Provide the [X, Y] coordinate of the cell's center where the given text is located.  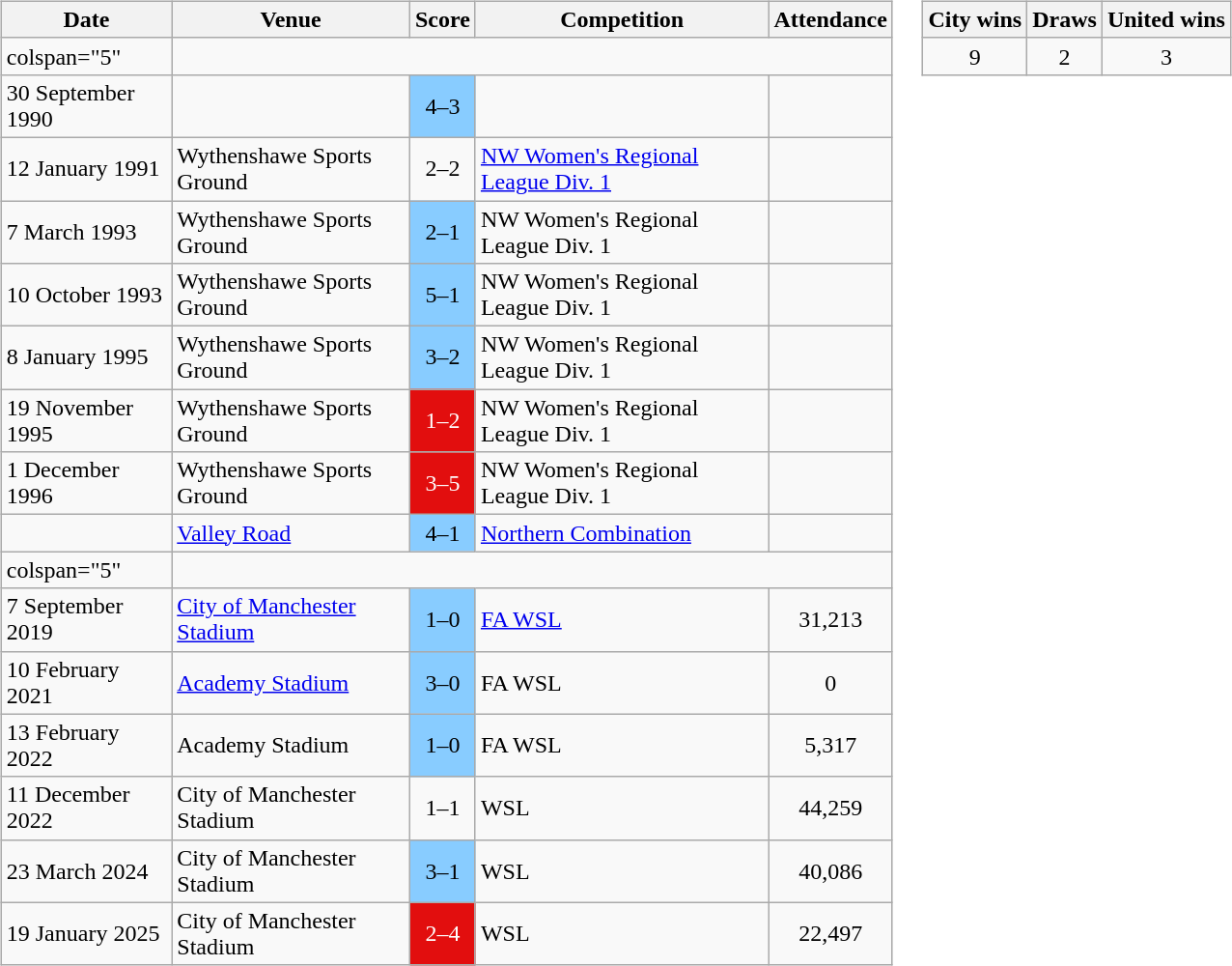
3–2 [442, 357]
0 [830, 682]
30 September 1990 [87, 106]
44,259 [830, 808]
Northern Combination [622, 533]
Date [87, 19]
2–4 [442, 933]
5–1 [442, 296]
22,497 [830, 933]
31,213 [830, 620]
2–2 [442, 168]
7 September 2019 [87, 620]
Attendance [830, 19]
3–0 [442, 682]
Venue [292, 19]
Score [442, 19]
1 December 1996 [87, 483]
City wins [975, 19]
Competition [622, 19]
Draws [1065, 19]
11 December 2022 [87, 808]
19 January 2025 [87, 933]
13 February 2022 [87, 746]
40,086 [830, 871]
3–5 [442, 483]
19 November 1995 [87, 421]
1–1 [442, 808]
3 [1166, 56]
5,317 [830, 746]
8 January 1995 [87, 357]
3–1 [442, 871]
United wins [1166, 19]
1–2 [442, 421]
4–1 [442, 533]
2 [1065, 56]
9 [975, 56]
7 March 1993 [87, 232]
10 October 1993 [87, 296]
12 January 1991 [87, 168]
Valley Road [292, 533]
10 February 2021 [87, 682]
2–1 [442, 232]
23 March 2024 [87, 871]
4–3 [442, 106]
